Scan for the cell matching the given text and deliver its (x, y) coordinate at center. 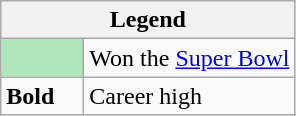
Legend (148, 20)
Won the Super Bowl (190, 58)
Career high (190, 96)
Bold (42, 96)
